Output the [x, y] coordinate of the center of the cell containing the given text.  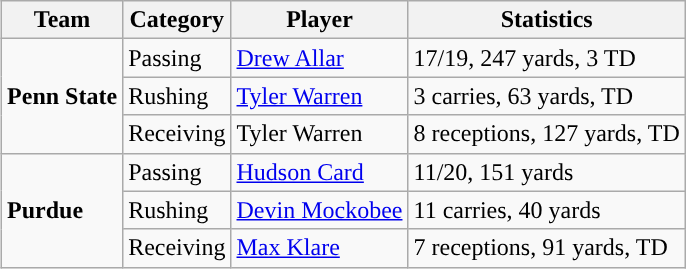
11/20, 151 yards [546, 172]
3 carries, 63 yards, TD [546, 96]
17/19, 247 yards, 3 TD [546, 58]
Devin Mockobee [320, 210]
Drew Allar [320, 58]
7 receptions, 91 yards, TD [546, 248]
Penn State [62, 96]
8 receptions, 127 yards, TD [546, 134]
Statistics [546, 20]
Max Klare [320, 248]
Purdue [62, 210]
Team [62, 20]
Hudson Card [320, 172]
Player [320, 20]
11 carries, 40 yards [546, 210]
Category [177, 20]
